Scan for the cell matching the given text and deliver its (x, y) coordinate at center. 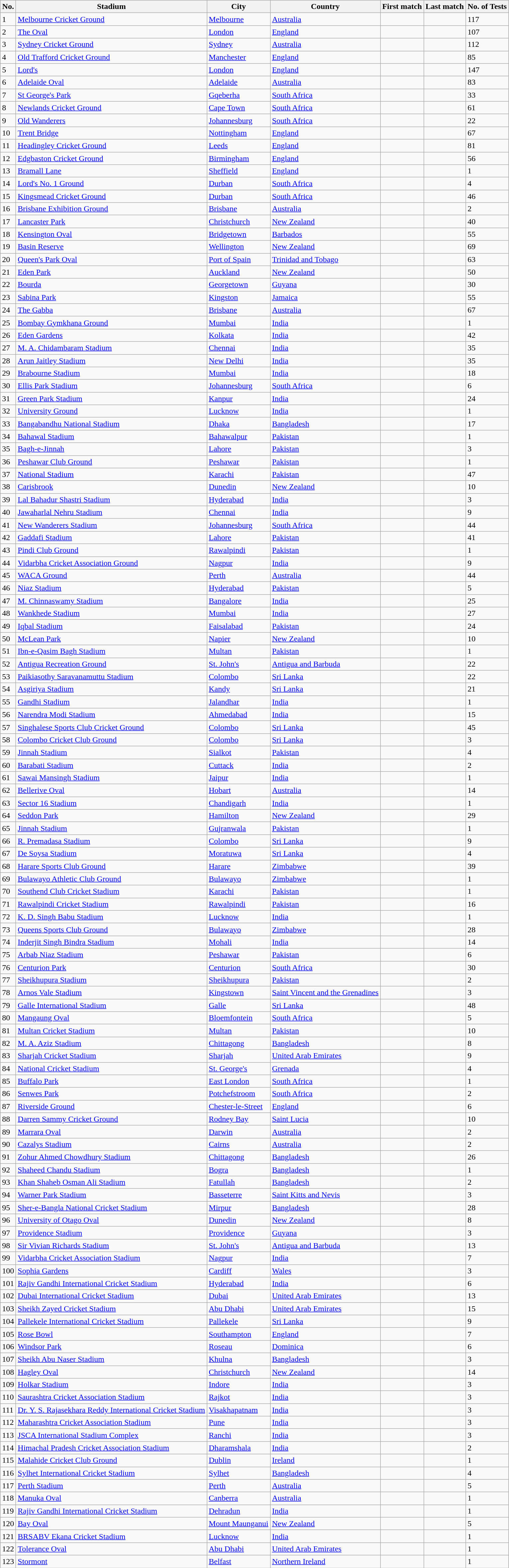
Ellis Park Stadium (112, 386)
120 (8, 1523)
Barbados (325, 234)
123 (8, 1561)
20 (8, 259)
Buffalo Park (112, 1081)
Trent Bridge (112, 133)
Country (325, 7)
59 (8, 752)
Jalandhar (239, 702)
Perth Stadium (112, 1486)
Zohur Ahmed Chowdhury Stadium (112, 1157)
Dubai International Cricket Stadium (112, 1296)
Bangabandhu National Stadium (112, 424)
Singhalese Sports Club Cricket Ground (112, 727)
Hobart (239, 790)
Green Park Stadium (112, 399)
Eden Park (112, 272)
Rajkot (239, 1397)
Nottingham (239, 133)
Lord's No. 1 Ground (112, 184)
82 (8, 1043)
Port of Spain (239, 259)
Manchester (239, 57)
99 (8, 1258)
Ranchi (239, 1435)
95 (8, 1208)
Gandhi Stadium (112, 702)
Paikiasothy Saravanamuttu Stadium (112, 677)
K. D. Singh Babu Stadium (112, 917)
Khan Shaheb Osman Ali Stadium (112, 1182)
122 (8, 1549)
121 (8, 1536)
72 (8, 917)
98 (8, 1245)
Leeds (239, 145)
National Stadium (112, 474)
Lancaster Park (112, 222)
Grenada (325, 1068)
Sector 16 Stadium (112, 803)
Holkar Stadium (112, 1385)
Hamilton (239, 816)
Rose Bowl (112, 1334)
Narendra Modi Stadium (112, 714)
R. Premadasa Stadium (112, 841)
Pune (239, 1423)
Bagh-e-Jinnah (112, 449)
Moratuwa (239, 854)
Kingston (239, 297)
Khulna (239, 1359)
Mohali (239, 942)
Georgetown (239, 285)
Kandy (239, 689)
Mangaung Oval (112, 1018)
Marrara Oval (112, 1132)
M. A. Chidambaram Stadium (112, 348)
Rawalpindi Cricket Stadium (112, 904)
147 (487, 70)
32 (8, 411)
Dhaka (239, 424)
101 (8, 1283)
Wales (325, 1271)
Cazalys Stadium (112, 1144)
M. A. Aziz Stadium (112, 1043)
Gqeberha (239, 95)
Queens Sports Club Ground (112, 929)
78 (8, 993)
Stadium (112, 7)
70 (8, 891)
Inderjit Singh Bindra Stadium (112, 942)
Gaddafi Stadium (112, 537)
43 (8, 550)
Sialkot (239, 752)
Bramall Lane (112, 171)
66 (8, 841)
Southampton (239, 1334)
City (239, 7)
38 (8, 487)
Bogra (239, 1169)
Harare (239, 866)
Chandigarh (239, 803)
Tolerance Oval (112, 1549)
Senwes Park (112, 1094)
Iqbal Stadium (112, 626)
Newlands Cricket Ground (112, 108)
54 (8, 689)
Bombay Gymkhana Ground (112, 323)
Peshawar Club Ground (112, 462)
Barabati Stadium (112, 765)
80 (8, 1018)
Dublin (239, 1460)
105 (8, 1334)
Antigua Recreation Ground (112, 664)
Canberra (239, 1498)
University Ground (112, 411)
Windsor Park (112, 1346)
Sheikhupura (239, 980)
Maharashtra Cricket Association Stadium (112, 1423)
Adelaide Oval (112, 82)
118 (8, 1498)
73 (8, 929)
Pallekele International Cricket Stadium (112, 1321)
104 (8, 1321)
Saint Vincent and the Grenadines (325, 993)
New Wanderers Stadium (112, 525)
Vidarbha Cricket Association Stadium (112, 1258)
103 (8, 1309)
No. of Tests (487, 7)
113 (8, 1435)
New Delhi (239, 360)
Kanpur (239, 399)
Ireland (325, 1460)
Himachal Pradesh Cricket Association Stadium (112, 1448)
37 (8, 474)
52 (8, 664)
Sawai Mansingh Stadium (112, 778)
Jamaica (325, 297)
Harare Sports Club Ground (112, 866)
Niaz Stadium (112, 588)
Ahmedabad (239, 714)
De Soysa Stadium (112, 854)
108 (8, 1372)
Sheikh Abu Naser Stadium (112, 1359)
97 (8, 1233)
Sir Vivian Richards Stadium (112, 1245)
Dominica (325, 1346)
119 (8, 1511)
St George's Park (112, 95)
91 (8, 1157)
Centurion (239, 968)
Sylhet (239, 1473)
Trinidad and Tobago (325, 259)
106 (8, 1346)
Indore (239, 1385)
19 (8, 247)
Old Wanderers (112, 120)
WACA Ground (112, 576)
Visakhapatnam (239, 1410)
Roseau (239, 1346)
Wankhede Stadium (112, 613)
36 (8, 462)
Seddon Park (112, 816)
Hagley Oval (112, 1372)
Pallekele (239, 1321)
BRSABV Ekana Cricket Stadium (112, 1536)
Bellerive Oval (112, 790)
Mount Maunganui (239, 1523)
111 (8, 1410)
Chester-le-Street (239, 1106)
Asgiriya Stadium (112, 689)
Saurashtra Cricket Association Stadium (112, 1397)
65 (8, 828)
77 (8, 980)
Arun Jaitley Stadium (112, 360)
88 (8, 1119)
Darwin (239, 1132)
Brisbane Exhibition Ground (112, 209)
Galle (239, 1005)
64 (8, 816)
Dubai (239, 1296)
Adelaide (239, 82)
79 (8, 1005)
The Gabba (112, 310)
Edgbaston Cricket Ground (112, 158)
Sophia Gardens (112, 1271)
62 (8, 790)
Stormont (112, 1561)
Sheikhupura Stadium (112, 980)
Dr. Y. S. Rajasekhara Reddy International Cricket Stadium (112, 1410)
Centurion Park (112, 968)
Cape Town (239, 108)
115 (8, 1460)
74 (8, 942)
102 (8, 1296)
Kensington Oval (112, 234)
94 (8, 1195)
Melbourne Cricket Ground (112, 19)
Southend Club Cricket Stadium (112, 891)
M. Chinnaswamy Stadium (112, 601)
First match (402, 7)
Basin Reserve (112, 247)
Bridgetown (239, 234)
Eden Gardens (112, 335)
68 (8, 866)
Sharjah Cricket Stadium (112, 1056)
Kingstown (239, 993)
Last match (445, 7)
Kolkata (239, 335)
Old Trafford Cricket Ground (112, 57)
Saint Lucia (325, 1119)
Auckland (239, 272)
Pindi Club Ground (112, 550)
Jawaharlal Nehru Stadium (112, 512)
Bulawayo Athletic Club Ground (112, 879)
12 (8, 158)
49 (8, 626)
Galle International Stadium (112, 1005)
76 (8, 968)
Sylhet International Cricket Stadium (112, 1473)
McLean Park (112, 639)
Manuka Oval (112, 1498)
89 (8, 1132)
Wellington (239, 247)
Arnos Vale Stadium (112, 993)
53 (8, 677)
Dehradun (239, 1511)
100 (8, 1271)
St. George's (239, 1068)
Shaheed Chandu Stadium (112, 1169)
Bay Oval (112, 1523)
Cuttack (239, 765)
Vidarbha Cricket Association Ground (112, 563)
11 (8, 145)
75 (8, 955)
Faisalabad (239, 626)
Dharamshala (239, 1448)
92 (8, 1169)
No. (8, 7)
Malahide Cricket Club Ground (112, 1460)
Headingley Cricket Ground (112, 145)
Colombo Cricket Club Ground (112, 740)
60 (8, 765)
Darren Sammy Cricket Ground (112, 1119)
Ibn-e-Qasim Bagh Stadium (112, 651)
University of Otago Oval (112, 1220)
Queen's Park Oval (112, 259)
Saint Kitts and Nevis (325, 1195)
Jaipur (239, 778)
Bloemfontein (239, 1018)
Sher-e-Bangla National Cricket Stadium (112, 1208)
23 (8, 297)
Sheffield (239, 171)
116 (8, 1473)
Bangalore (239, 601)
Sydney Cricket Ground (112, 45)
110 (8, 1397)
Carisbrook (112, 487)
Riverside Ground (112, 1106)
Mirpur (239, 1208)
93 (8, 1182)
Bahawal Stadium (112, 436)
Brabourne Stadium (112, 373)
Providence Stadium (112, 1233)
109 (8, 1385)
Multan Cricket Stadium (112, 1031)
Bahawalpur (239, 436)
Rodney Bay (239, 1119)
Basseterre (239, 1195)
90 (8, 1144)
Northern Ireland (325, 1561)
Melbourne (239, 19)
Sabina Park (112, 297)
Lord's (112, 70)
Bourda (112, 285)
31 (8, 399)
114 (8, 1448)
Birmingham (239, 158)
Sydney (239, 45)
Cairns (239, 1144)
Lal Bahadur Shastri Stadium (112, 500)
Arbab Niaz Stadium (112, 955)
Belfast (239, 1561)
Kingsmead Cricket Ground (112, 196)
East London (239, 1081)
Providence (239, 1233)
Gujranwala (239, 828)
57 (8, 727)
Cardiff (239, 1271)
71 (8, 904)
Warner Park Stadium (112, 1195)
86 (8, 1094)
The Oval (112, 32)
Potchefstroom (239, 1094)
Sheikh Zayed Cricket Stadium (112, 1309)
34 (8, 436)
Fatullah (239, 1182)
87 (8, 1106)
51 (8, 651)
Sharjah (239, 1056)
JSCA International Stadium Complex (112, 1435)
84 (8, 1068)
Napier (239, 639)
96 (8, 1220)
58 (8, 740)
National Cricket Stadium (112, 1068)
